Identify which cell holds the provided text, then report its (X, Y) central coordinate. 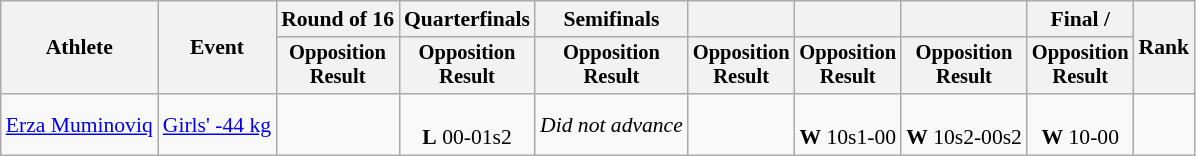
Final / (1080, 19)
W 10s2-00s2 (964, 124)
Quarterfinals (467, 19)
Event (217, 48)
Did not advance (612, 124)
Athlete (80, 48)
Girls' -44 kg (217, 124)
Semifinals (612, 19)
Rank (1164, 48)
Erza Muminoviq (80, 124)
Round of 16 (338, 19)
L 00-01s2 (467, 124)
W 10-00 (1080, 124)
W 10s1-00 (848, 124)
